Return (x, y) of the center of cell containing provided text 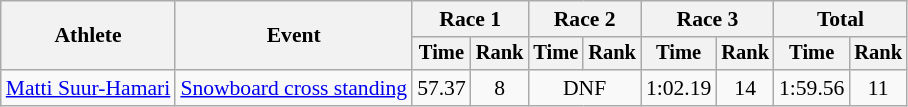
Snowboard cross standing (294, 88)
1:02.19 (678, 88)
Athlete (88, 36)
14 (745, 88)
Race 1 (470, 19)
Race 2 (584, 19)
DNF (584, 88)
Event (294, 36)
Race 3 (708, 19)
Total (840, 19)
8 (500, 88)
11 (878, 88)
1:59.56 (812, 88)
57.37 (442, 88)
Matti Suur-Hamari (88, 88)
